For the text-containing cell, return its midpoint in [X, Y] coordinate format. 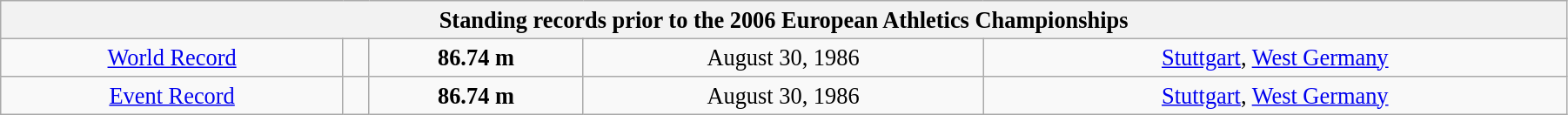
World Record [172, 57]
Event Record [172, 95]
Standing records prior to the 2006 European Athletics Championships [784, 19]
